Return (x, y) of the center of cell containing provided text 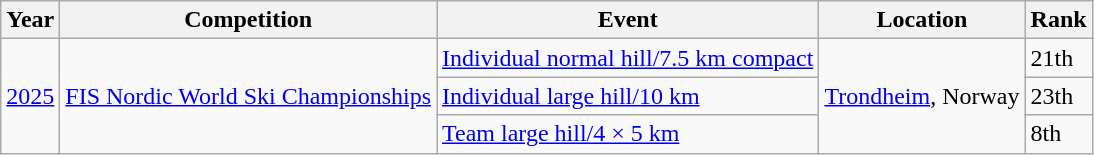
23th (1058, 96)
2025 (30, 96)
Individual normal hill/7.5 km compact (628, 58)
Competition (248, 20)
8th (1058, 134)
Event (628, 20)
Year (30, 20)
Individual large hill/10 km (628, 96)
FIS Nordic World Ski Championships (248, 96)
Team large hill/4 × 5 km (628, 134)
Trondheim, Norway (922, 96)
21th (1058, 58)
Location (922, 20)
Rank (1058, 20)
